Find where the given text appears and provide that cell's center as [x, y] coordinate. 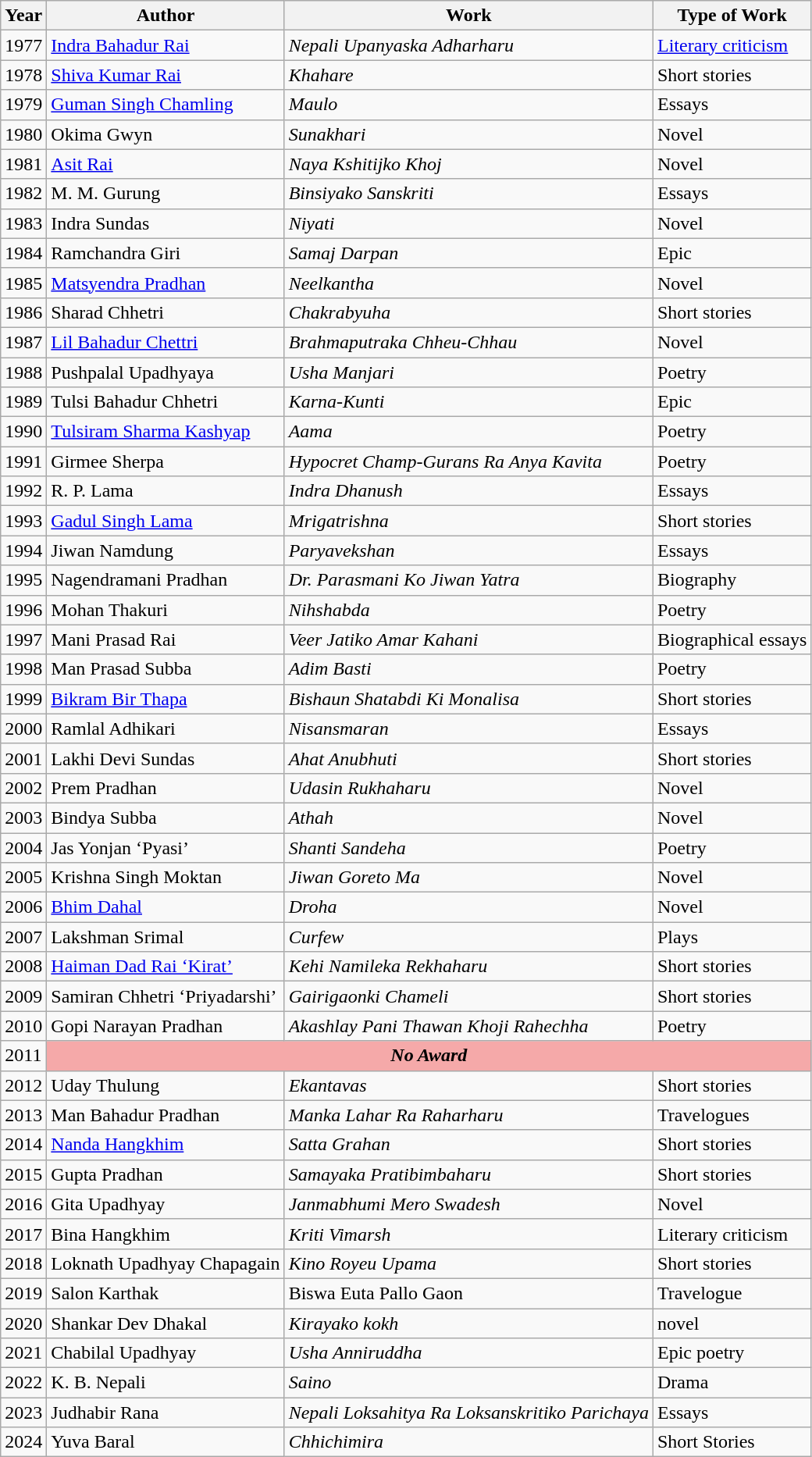
1982 [23, 194]
2015 [23, 1174]
Saino [468, 1383]
Bhim Dahal [166, 907]
Niyati [468, 223]
Veer Jatiko Amar Kahani [468, 639]
2001 [23, 758]
1993 [23, 521]
Yuva Baral [166, 1442]
2006 [23, 907]
Plays [732, 937]
2008 [23, 967]
Lakhi Devi Sundas [166, 758]
1990 [23, 432]
Adim Basti [468, 669]
2018 [23, 1263]
Udasin Rukhaharu [468, 788]
Curfew [468, 937]
Droha [468, 907]
Nisansmaran [468, 728]
2019 [23, 1293]
Work [468, 16]
Neelkantha [468, 283]
Sunakhari [468, 134]
Shanti Sandeha [468, 847]
2024 [23, 1442]
Okima Gwyn [166, 134]
1994 [23, 550]
Gupta Pradhan [166, 1174]
Kehi Namileka Rekhaharu [468, 967]
1986 [23, 312]
Bindya Subba [166, 818]
Satta Grahan [468, 1145]
Epic poetry [732, 1353]
R. P. Lama [166, 491]
2002 [23, 788]
Jiwan Namdung [166, 550]
Nepali Upanyaska Adharharu [468, 45]
1977 [23, 45]
Girmee Sherpa [166, 461]
Matsyendra Pradhan [166, 283]
2004 [23, 847]
1985 [23, 283]
Pushpalal Upadhyaya [166, 372]
Salon Karthak [166, 1293]
Samaj Darpan [468, 253]
2000 [23, 728]
Gairigaonki Chameli [468, 996]
Naya Kshitijko Khoj [468, 164]
1998 [23, 669]
Tulsi Bahadur Chhetri [166, 402]
2005 [23, 878]
Mohan Thakuri [166, 610]
Man Prasad Subba [166, 669]
Chabilal Upadhyay [166, 1353]
Bikram Bir Thapa [166, 699]
2010 [23, 1026]
1995 [23, 580]
2012 [23, 1085]
Hypocret Champ-Gurans Ra Anya Kavita [468, 461]
Bishaun Shatabdi Ki Monalisa [468, 699]
Nanda Hangkhim [166, 1145]
2021 [23, 1353]
Sharad Chhetri [166, 312]
Samayaka Pratibimbaharu [468, 1174]
Judhabir Rana [166, 1412]
Tulsiram Sharma Kashyap [166, 432]
1978 [23, 75]
Asit Rai [166, 164]
Biography [732, 580]
Kirayako kokh [468, 1323]
Lakshman Srimal [166, 937]
Athah [468, 818]
2009 [23, 996]
Chakrabyuha [468, 312]
1983 [23, 223]
1991 [23, 461]
Kino Royeu Upama [468, 1263]
1996 [23, 610]
2013 [23, 1115]
Gopi Narayan Pradhan [166, 1026]
Loknath Upadhyay Chapagain [166, 1263]
Lil Bahadur Chettri [166, 342]
1988 [23, 372]
Indra Dhanush [468, 491]
Type of Work [732, 16]
1999 [23, 699]
Gita Upadhyay [166, 1204]
Author [166, 16]
Brahmaputraka Chheu-Chhau [468, 342]
Shiva Kumar Rai [166, 75]
Jiwan Goreto Ma [468, 878]
Maulo [468, 105]
Usha Manjari [468, 372]
Chhichimira [468, 1442]
Dr. Parasmani Ko Jiwan Yatra [468, 580]
Nepali Loksahitya Ra Loksanskritiko Parichaya [468, 1412]
2014 [23, 1145]
1989 [23, 402]
1980 [23, 134]
1979 [23, 105]
K. B. Nepali [166, 1383]
M. M. Gurung [166, 194]
Short Stories [732, 1442]
Ramlal Adhikari [166, 728]
2023 [23, 1412]
Paryavekshan [468, 550]
Akashlay Pani Thawan Khoji Rahechha [468, 1026]
2016 [23, 1204]
Indra Bahadur Rai [166, 45]
Man Bahadur Pradhan [166, 1115]
Usha Anniruddha [468, 1353]
2020 [23, 1323]
2011 [23, 1056]
Biographical essays [732, 639]
Shankar Dev Dhakal [166, 1323]
Manka Lahar Ra Raharharu [468, 1115]
Bina Hangkhim [166, 1234]
Year [23, 16]
novel [732, 1323]
Karna-Kunti [468, 402]
Binsiyako Sanskriti [468, 194]
1997 [23, 639]
Drama [732, 1383]
Gadul Singh Lama [166, 521]
1984 [23, 253]
2003 [23, 818]
Aama [468, 432]
Nagendramani Pradhan [166, 580]
Uday Thulung [166, 1085]
1987 [23, 342]
Mani Prasad Rai [166, 639]
Prem Pradhan [166, 788]
Ekantavas [468, 1085]
Travelogue [732, 1293]
Ahat Anubhuti [468, 758]
Biswa Euta Pallo Gaon [468, 1293]
Samiran Chhetri ‘Priyadarshi’ [166, 996]
Guman Singh Chamling [166, 105]
Nihshabda [468, 610]
2007 [23, 937]
Mrigatrishna [468, 521]
1992 [23, 491]
Travelogues [732, 1115]
2017 [23, 1234]
Haiman Dad Rai ‘Kirat’ [166, 967]
Kriti Vimarsh [468, 1234]
Janmabhumi Mero Swadesh [468, 1204]
2022 [23, 1383]
No Award [429, 1056]
Krishna Singh Moktan [166, 878]
Khahare [468, 75]
Ramchandra Giri [166, 253]
1981 [23, 164]
Indra Sundas [166, 223]
Jas Yonjan ‘Pyasi’ [166, 847]
